Search for the cell housing the specified text and yield its (X, Y) center coordinate. 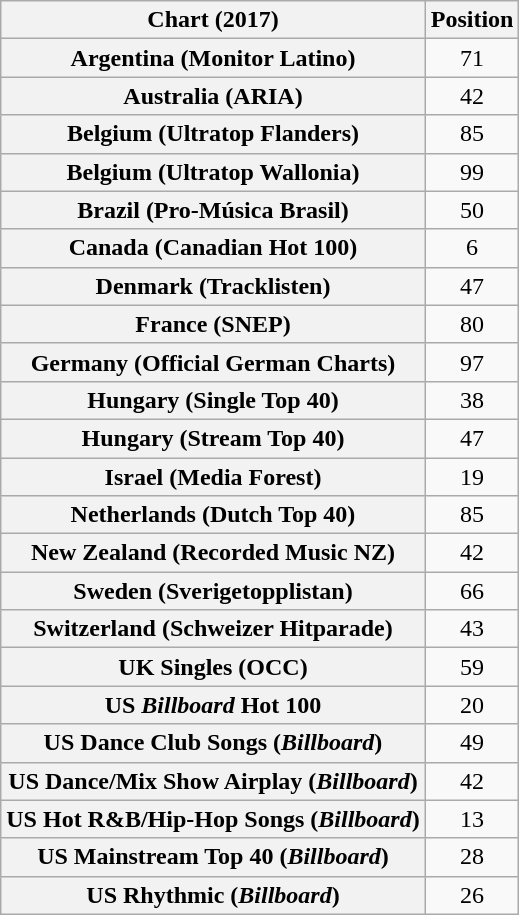
Germany (Official German Charts) (213, 362)
Argentina (Monitor Latino) (213, 58)
Canada (Canadian Hot 100) (213, 248)
Chart (2017) (213, 20)
26 (472, 895)
Brazil (Pro-Música Brasil) (213, 210)
19 (472, 477)
59 (472, 667)
US Hot R&B/Hip-Hop Songs (Billboard) (213, 819)
Belgium (Ultratop Flanders) (213, 134)
US Billboard Hot 100 (213, 705)
Switzerland (Schweizer Hitparade) (213, 629)
US Dance Club Songs (Billboard) (213, 743)
66 (472, 591)
71 (472, 58)
99 (472, 172)
US Mainstream Top 40 (Billboard) (213, 857)
28 (472, 857)
49 (472, 743)
Australia (ARIA) (213, 96)
US Rhythmic (Billboard) (213, 895)
Hungary (Stream Top 40) (213, 438)
Israel (Media Forest) (213, 477)
Hungary (Single Top 40) (213, 400)
New Zealand (Recorded Music NZ) (213, 553)
97 (472, 362)
6 (472, 248)
Sweden (Sverigetopplistan) (213, 591)
50 (472, 210)
UK Singles (OCC) (213, 667)
13 (472, 819)
20 (472, 705)
43 (472, 629)
France (SNEP) (213, 324)
Denmark (Tracklisten) (213, 286)
80 (472, 324)
Belgium (Ultratop Wallonia) (213, 172)
Netherlands (Dutch Top 40) (213, 515)
38 (472, 400)
Position (472, 20)
US Dance/Mix Show Airplay (Billboard) (213, 781)
